Return the [X, Y] coordinate for the center point of the cell that contains the specified text.  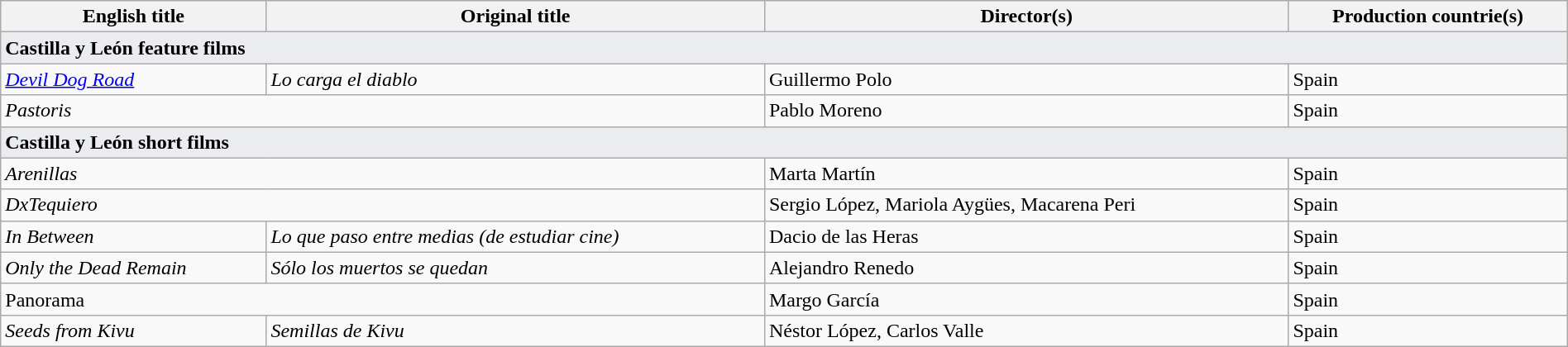
Original title [515, 17]
Panorama [383, 299]
English title [134, 17]
Castilla y León short films [784, 142]
Production countrie(s) [1427, 17]
Lo carga el diablo [515, 79]
DxTequiero [383, 205]
Dacio de las Heras [1025, 236]
Director(s) [1025, 17]
Pablo Moreno [1025, 111]
Néstor López, Carlos Valle [1025, 330]
Lo que paso entre medias (de estudiar cine) [515, 236]
Only the Dead Remain [134, 268]
Alejandro Renedo [1025, 268]
Devil Dog Road [134, 79]
Sergio López, Mariola Aygües, Macarena Peri [1025, 205]
Arenillas [383, 173]
In Between [134, 236]
Guillermo Polo [1025, 79]
Sólo los muertos se quedan [515, 268]
Marta Martín [1025, 173]
Pastoris [383, 111]
Semillas de Kivu [515, 330]
Castilla y León feature films [784, 48]
Seeds from Kivu [134, 330]
Margo García [1025, 299]
